Extract the [x, y] coordinate from the center of the cell holding the provided text.  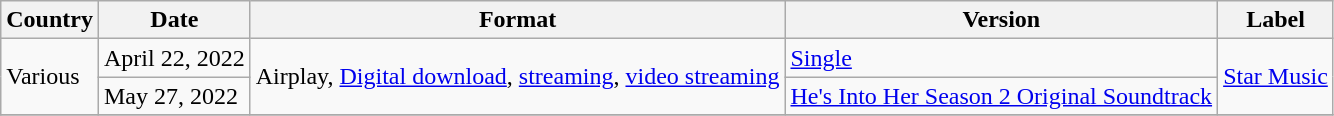
He's Into Her Season 2 Original Soundtrack [1002, 96]
May 27, 2022 [174, 96]
Version [1002, 20]
April 22, 2022 [174, 58]
Single [1002, 58]
Various [50, 77]
Airplay, Digital download, streaming, video streaming [518, 77]
Country [50, 20]
Label [1276, 20]
Format [518, 20]
Date [174, 20]
Star Music [1276, 77]
